Determine the (X, Y) coordinate at the center of the cell enclosing the given text.  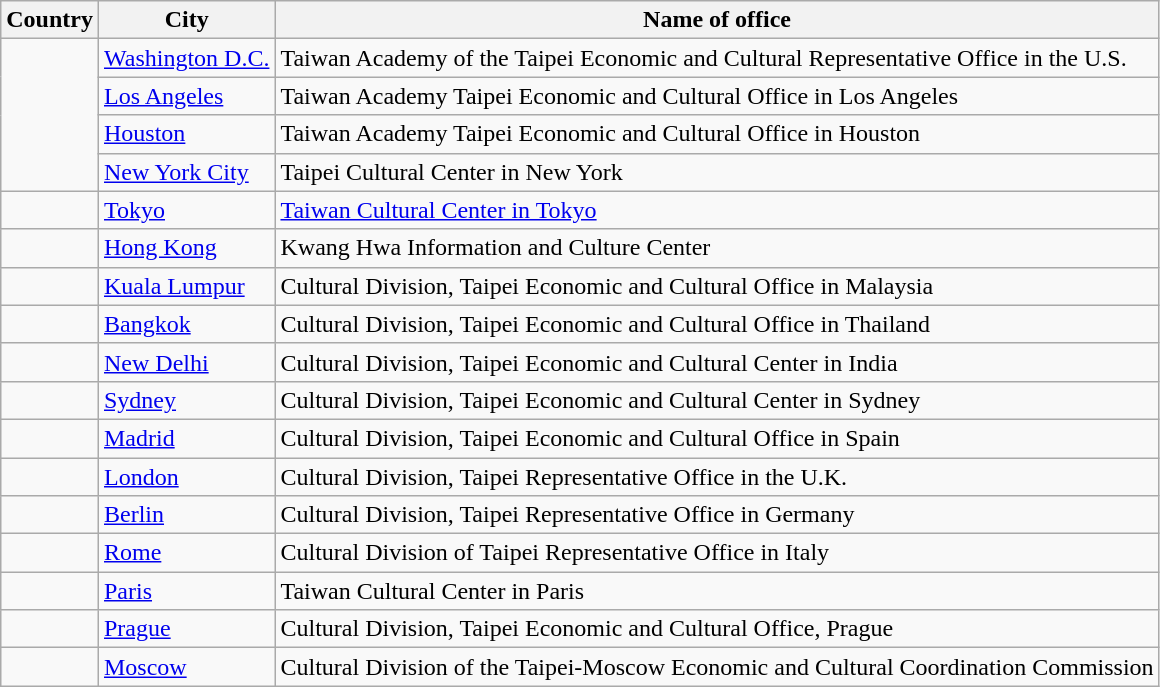
Hong Kong (186, 248)
Rome (186, 553)
Cultural Division, Taipei Economic and Cultural Office in Spain (717, 438)
London (186, 477)
Kwang Hwa Information and Culture Center (717, 248)
Washington D.C. (186, 58)
Moscow (186, 667)
Cultural Division, Taipei Economic and Cultural Office in Thailand (717, 324)
Prague (186, 629)
Paris (186, 591)
Taiwan Cultural Center in Paris (717, 591)
Taiwan Cultural Center in Tokyo (717, 210)
Tokyo (186, 210)
Cultural Division of Taipei Representative Office in Italy (717, 553)
Kuala Lumpur (186, 286)
Cultural Division, Taipei Representative Office in Germany (717, 515)
Cultural Division, Taipei Economic and Cultural Center in Sydney (717, 400)
Cultural Division, Taipei Economic and Cultural Center in India (717, 362)
Taiwan Academy Taipei Economic and Cultural Office in Los Angeles (717, 96)
Berlin (186, 515)
Country (50, 20)
City (186, 20)
Los Angeles (186, 96)
Cultural Division, Taipei Economic and Cultural Office, Prague (717, 629)
Name of office (717, 20)
Sydney (186, 400)
Cultural Division, Taipei Economic and Cultural Office in Malaysia (717, 286)
Cultural Division of the Taipei-Moscow Economic and Cultural Coordination Commission (717, 667)
Taipei Cultural Center in New York (717, 172)
New Delhi (186, 362)
Taiwan Academy Taipei Economic and Cultural Office in Houston (717, 134)
Madrid (186, 438)
Cultural Division, Taipei Representative Office in the U.K. (717, 477)
New York City (186, 172)
Taiwan Academy of the Taipei Economic and Cultural Representative Office in the U.S. (717, 58)
Bangkok (186, 324)
Houston (186, 134)
